Determine the (x, y) coordinate at the center of the cell enclosing the given text.  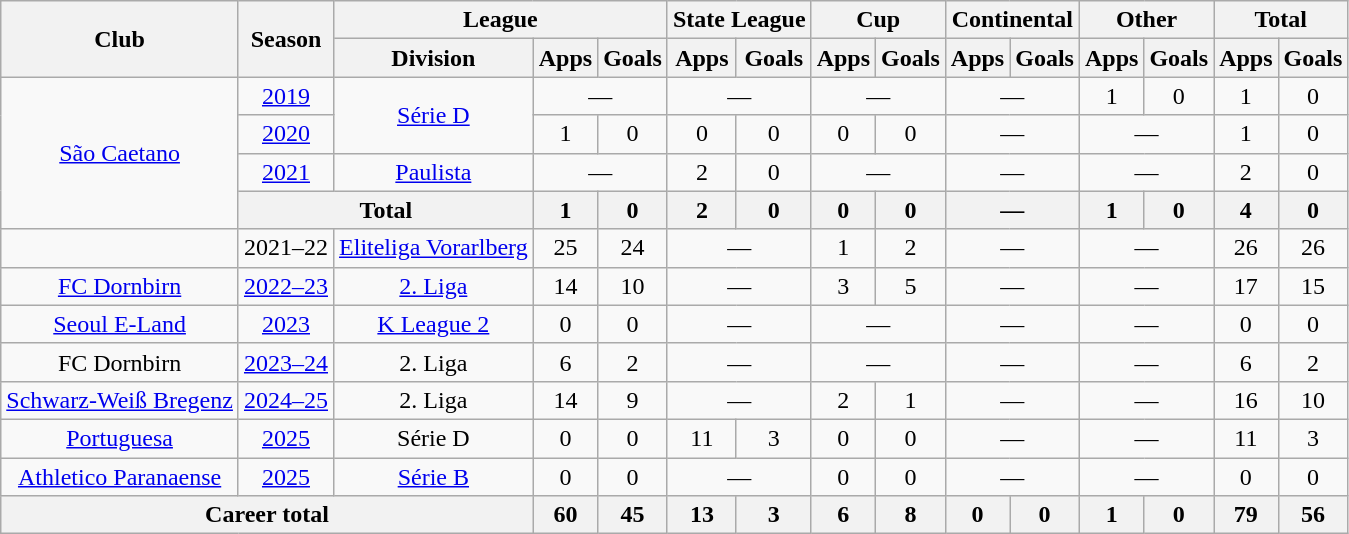
Seoul E-Land (120, 324)
2023–24 (286, 362)
League (501, 20)
45 (633, 515)
K League 2 (434, 324)
Club (120, 39)
Continental (1012, 20)
25 (565, 248)
16 (1246, 400)
15 (1313, 286)
4 (1246, 210)
Division (434, 58)
Athletico Paranaense (120, 477)
Série B (434, 477)
24 (633, 248)
Cup (878, 20)
2021 (286, 172)
9 (633, 400)
São Caetano (120, 153)
Career total (267, 515)
2019 (286, 96)
Portuguesa (120, 438)
2020 (286, 134)
56 (1313, 515)
Other (1146, 20)
5 (911, 286)
Season (286, 39)
60 (565, 515)
2024–25 (286, 400)
2023 (286, 324)
79 (1246, 515)
8 (911, 515)
2022–23 (286, 286)
State League (739, 20)
17 (1246, 286)
2021–22 (286, 248)
Paulista (434, 172)
13 (702, 515)
Eliteliga Vorarlberg (434, 248)
Schwarz-Weiß Bregenz (120, 400)
